Scan for the cell matching the given text and deliver its (X, Y) coordinate at center. 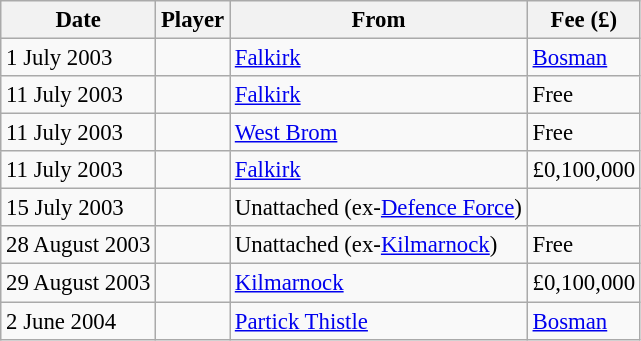
28 August 2003 (78, 245)
Unattached (ex-Kilmarnock) (379, 245)
Unattached (ex-Defence Force) (379, 208)
West Brom (379, 133)
Partick Thistle (379, 321)
Fee (£) (584, 20)
2 June 2004 (78, 321)
From (379, 20)
Date (78, 20)
Player (193, 20)
1 July 2003 (78, 58)
Kilmarnock (379, 283)
29 August 2003 (78, 283)
15 July 2003 (78, 208)
